Return the [X, Y] coordinate for the center point of the cell that contains the specified text.  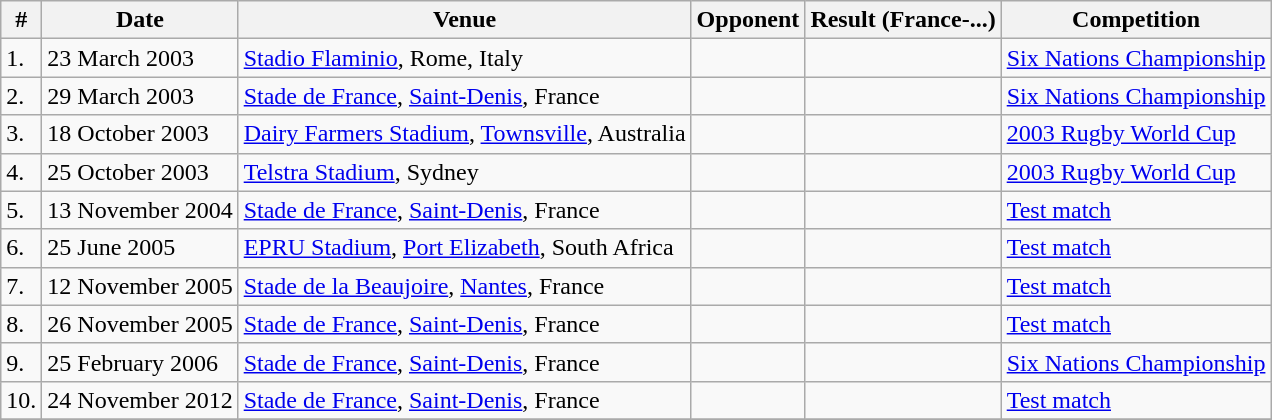
26 November 2005 [140, 324]
6. [22, 248]
25 February 2006 [140, 362]
12 November 2005 [140, 286]
1. [22, 58]
Telstra Stadium, Sydney [464, 172]
9. [22, 362]
Dairy Farmers Stadium, Townsville, Australia [464, 134]
Result (France-...) [903, 20]
25 October 2003 [140, 172]
23 March 2003 [140, 58]
EPRU Stadium, Port Elizabeth, South Africa [464, 248]
3. [22, 134]
# [22, 20]
7. [22, 286]
Stadio Flaminio, Rome, Italy [464, 58]
29 March 2003 [140, 96]
8. [22, 324]
18 October 2003 [140, 134]
24 November 2012 [140, 400]
4. [22, 172]
25 June 2005 [140, 248]
Opponent [748, 20]
13 November 2004 [140, 210]
Venue [464, 20]
2. [22, 96]
Stade de la Beaujoire, Nantes, France [464, 286]
10. [22, 400]
Date [140, 20]
Competition [1136, 20]
5. [22, 210]
